Find where the given text appears and provide that cell's center as (X, Y) coordinate. 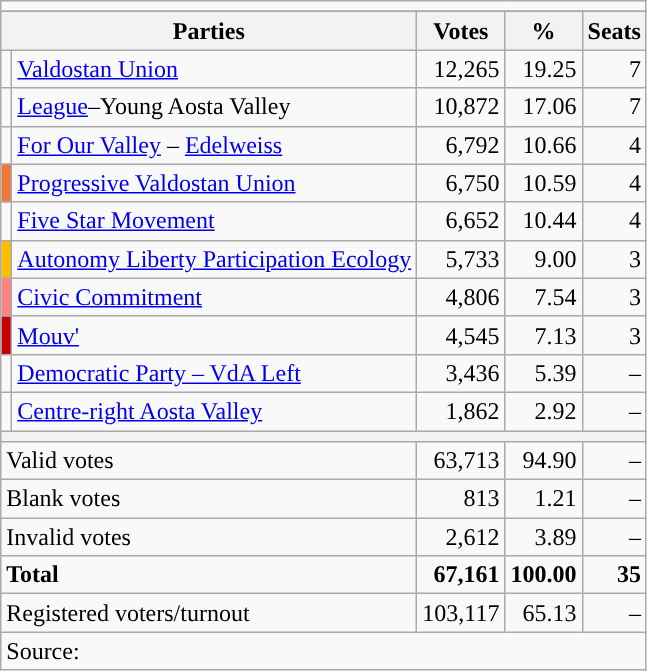
2.92 (544, 411)
10.66 (544, 145)
Five Star Movement (214, 221)
7.54 (544, 297)
9.00 (544, 259)
10,872 (461, 107)
12,265 (461, 69)
Seats (614, 31)
100.00 (544, 575)
7.13 (544, 335)
Registered voters/turnout (209, 613)
3.89 (544, 537)
% (544, 31)
94.90 (544, 461)
103,117 (461, 613)
1.21 (544, 499)
Progressive Valdostan Union (214, 183)
Democratic Party – VdA Left (214, 373)
For Our Valley – Edelweiss (214, 145)
3,436 (461, 373)
2,612 (461, 537)
Valdostan Union (214, 69)
Centre-right Aosta Valley (214, 411)
19.25 (544, 69)
League–Young Aosta Valley (214, 107)
Invalid votes (209, 537)
Total (209, 575)
5.39 (544, 373)
Parties (209, 31)
6,750 (461, 183)
Civic Commitment (214, 297)
6,652 (461, 221)
Votes (461, 31)
4,545 (461, 335)
10.44 (544, 221)
5,733 (461, 259)
813 (461, 499)
6,792 (461, 145)
Mouv' (214, 335)
4,806 (461, 297)
17.06 (544, 107)
10.59 (544, 183)
35 (614, 575)
67,161 (461, 575)
Source: (324, 651)
63,713 (461, 461)
Autonomy Liberty Participation Ecology (214, 259)
Valid votes (209, 461)
1,862 (461, 411)
Blank votes (209, 499)
65.13 (544, 613)
